Pinpoint the cell where the given text exists, returning its (x, y) midpoint coordinate. 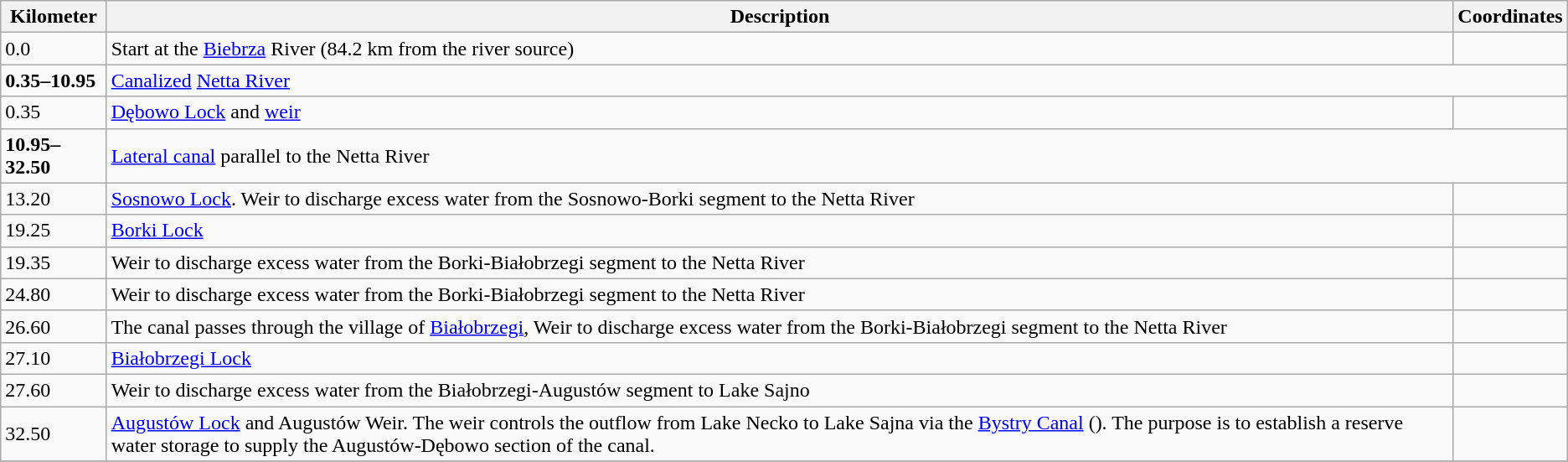
Description (780, 17)
Lateral canal parallel to the Netta River (837, 156)
27.10 (54, 358)
Canalized Netta River (837, 80)
26.60 (54, 326)
19.25 (54, 231)
Dębowo Lock and weir (780, 112)
Kilometer (54, 17)
32.50 (54, 433)
13.20 (54, 199)
27.60 (54, 390)
Białobrzegi Lock (780, 358)
Sosnowo Lock. Weir to discharge excess water from the Sosnowo-Borki segment to the Netta River (780, 199)
Coordinates (1510, 17)
Start at the Biebrza River (84.2 km from the river source) (780, 49)
Weir to discharge excess water from the Białobrzegi-Augustów segment to Lake Sajno (780, 390)
10.95–32.50 (54, 156)
0.35–10.95 (54, 80)
Borki Lock (780, 231)
The canal passes through the village of Białobrzegi, Weir to discharge excess water from the Borki-Białobrzegi segment to the Netta River (780, 326)
0.35 (54, 112)
24.80 (54, 294)
0.0 (54, 49)
19.35 (54, 262)
